Find where the given text appears and provide that cell's center as (x, y) coordinate. 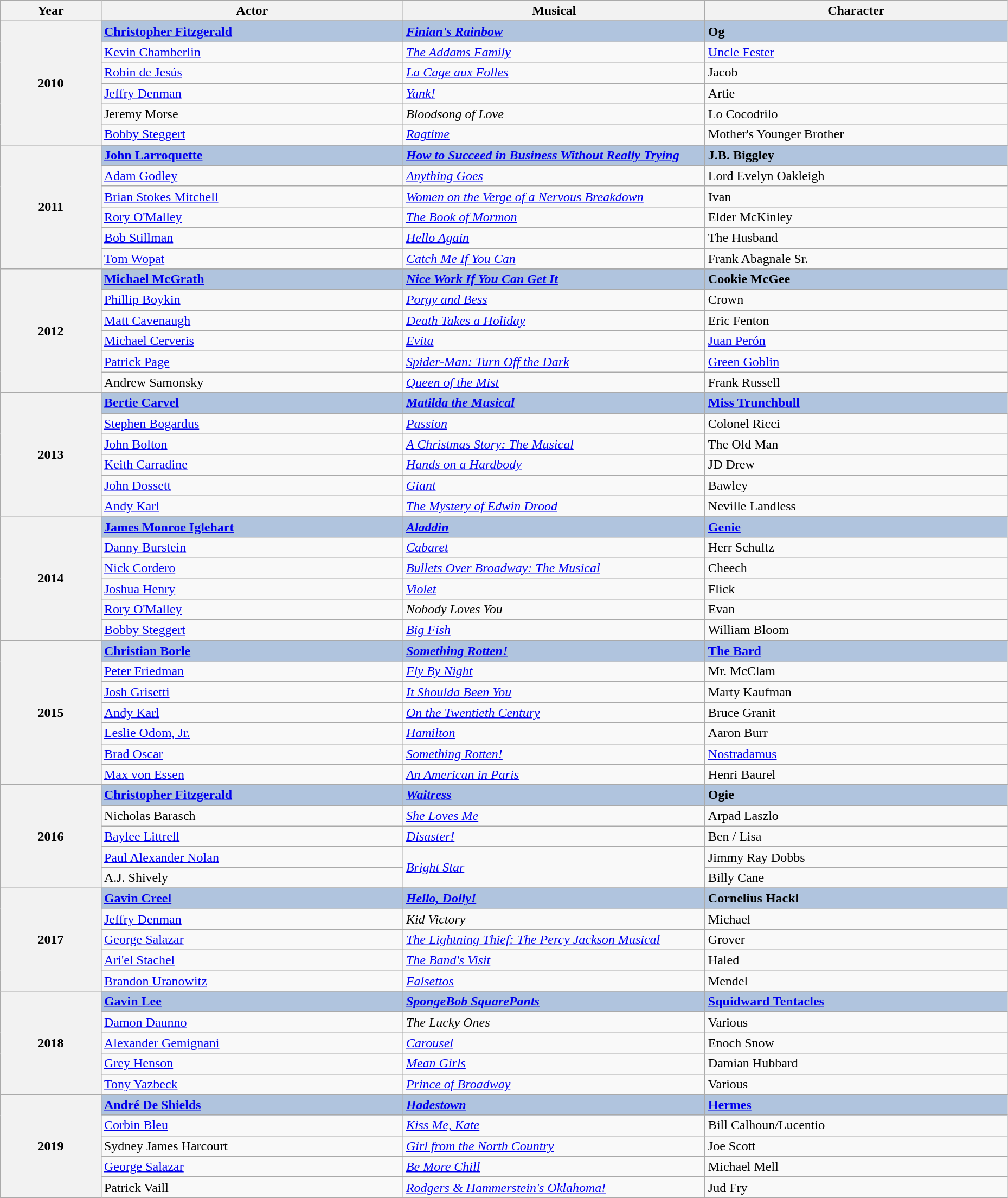
On the Twentieth Century (554, 713)
Lord Evelyn Oakleigh (856, 176)
JD Drew (856, 465)
A Christmas Story: The Musical (554, 444)
Jimmy Ray Dobbs (856, 857)
The Husband (856, 238)
Marty Kaufman (856, 692)
Porgy and Bess (554, 300)
Catch Me If You Can (554, 259)
Damian Hubbard (856, 1064)
Hello Again (554, 238)
2014 (51, 578)
Eric Fenton (856, 321)
Kiss Me, Kate (554, 1125)
Patrick Vaill (252, 1187)
2010 (51, 83)
Tom Wopat (252, 259)
Green Goblin (856, 362)
John Bolton (252, 444)
Nostradamus (856, 754)
Michael Cerveris (252, 341)
Aladdin (554, 527)
Lo Cocodrilo (856, 114)
John Larroquette (252, 155)
Nice Work If You Can Get It (554, 279)
Waitress (554, 795)
Bullets Over Broadway: The Musical (554, 568)
Michael Mell (856, 1167)
Cornelius Hackl (856, 898)
Finian's Rainbow (554, 31)
Jeremy Morse (252, 114)
Nicholas Barasch (252, 816)
Frank Russell (856, 382)
Jacob (856, 73)
2015 (51, 713)
Anything Goes (554, 176)
Kid Victory (554, 919)
André De Shields (252, 1105)
Leslie Odom, Jr. (252, 733)
Bill Calhoun/Lucentio (856, 1125)
She Loves Me (554, 816)
Billy Cane (856, 877)
Mean Girls (554, 1064)
Mendel (856, 981)
Evan (856, 610)
Sydney James Harcourt (252, 1146)
Miss Trunchbull (856, 403)
Mr. McClam (856, 671)
Ivan (856, 196)
Bawley (856, 485)
Danny Burstein (252, 547)
Hadestown (554, 1105)
Brian Stokes Mitchell (252, 196)
Herr Schultz (856, 547)
Aaron Burr (856, 733)
The Addams Family (554, 52)
Paul Alexander Nolan (252, 857)
Be More Chill (554, 1167)
Stephen Bogardus (252, 424)
Frank Abagnale Sr. (856, 259)
Ari'el Stachel (252, 960)
Queen of the Mist (554, 382)
Og (856, 31)
Giant (554, 485)
2012 (51, 331)
Ragtime (554, 134)
The Bard (856, 651)
Tony Yazbeck (252, 1084)
Christian Borle (252, 651)
John Dossett (252, 485)
Hands on a Hardbody (554, 465)
Evita (554, 341)
Peter Friedman (252, 671)
Elder McKinley (856, 217)
Nick Cordero (252, 568)
Matt Cavenaugh (252, 321)
Bob Stillman (252, 238)
Girl from the North Country (554, 1146)
Jud Fry (856, 1187)
Ben / Lisa (856, 836)
Phillip Boykin (252, 300)
Josh Grisetti (252, 692)
Carousel (554, 1043)
Alexander Gemignani (252, 1043)
2016 (51, 836)
Bruce Granit (856, 713)
Squidward Tentacles (856, 1002)
William Bloom (856, 630)
SpongeBob SquarePants (554, 1002)
Robin de Jesús (252, 73)
Hello, Dolly! (554, 898)
2018 (51, 1043)
Hermes (856, 1105)
Hamilton (554, 733)
Gavin Creel (252, 898)
Flick (856, 588)
2011 (51, 207)
2013 (51, 454)
The Band's Visit (554, 960)
Keith Carradine (252, 465)
Cabaret (554, 547)
Joshua Henry (252, 588)
Grover (856, 940)
Gavin Lee (252, 1002)
Actor (252, 11)
Andrew Samonsky (252, 382)
Artie (856, 93)
Spider-Man: Turn Off the Dark (554, 362)
Damon Daunno (252, 1022)
Michael McGrath (252, 279)
Yank! (554, 93)
Max von Essen (252, 774)
It Shoulda Been You (554, 692)
Adam Godley (252, 176)
Neville Landless (856, 506)
Brad Oscar (252, 754)
Rodgers & Hammerstein's Oklahoma! (554, 1187)
Henri Baurel (856, 774)
The Old Man (856, 444)
Baylee Littrell (252, 836)
Big Fish (554, 630)
Cookie McGee (856, 279)
A.J. Shively (252, 877)
2017 (51, 939)
Colonel Ricci (856, 424)
Disaster! (554, 836)
Grey Henson (252, 1064)
Violet (554, 588)
An American in Paris (554, 774)
Kevin Chamberlin (252, 52)
Juan Perón (856, 341)
The Book of Mormon (554, 217)
Patrick Page (252, 362)
Passion (554, 424)
The Lightning Thief: The Percy Jackson Musical (554, 940)
La Cage aux Folles (554, 73)
Musical (554, 11)
Uncle Fester (856, 52)
Crown (856, 300)
Matilda the Musical (554, 403)
Michael (856, 919)
Falsettos (554, 981)
Corbin Bleu (252, 1125)
Brandon Uranowitz (252, 981)
Bright Star (554, 867)
Nobody Loves You (554, 610)
Women on the Verge of a Nervous Breakdown (554, 196)
2019 (51, 1146)
The Mystery of Edwin Drood (554, 506)
J.B. Biggley (856, 155)
Prince of Broadway (554, 1084)
Bloodsong of Love (554, 114)
Enoch Snow (856, 1043)
Mother's Younger Brother (856, 134)
Joe Scott (856, 1146)
How to Succeed in Business Without Really Trying (554, 155)
Bertie Carvel (252, 403)
Death Takes a Holiday (554, 321)
Year (51, 11)
Genie (856, 527)
Fly By Night (554, 671)
Character (856, 11)
Ogie (856, 795)
Haled (856, 960)
The Lucky Ones (554, 1022)
James Monroe Iglehart (252, 527)
Cheech (856, 568)
Arpad Laszlo (856, 816)
